Extract the [X, Y] coordinate from the center of the cell holding the provided text.  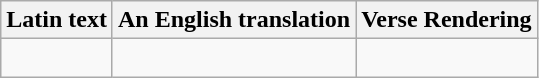
Latin text [57, 20]
An English translation [234, 20]
Verse Rendering [447, 20]
